Scan for the cell matching the given text and deliver its [X, Y] coordinate at center. 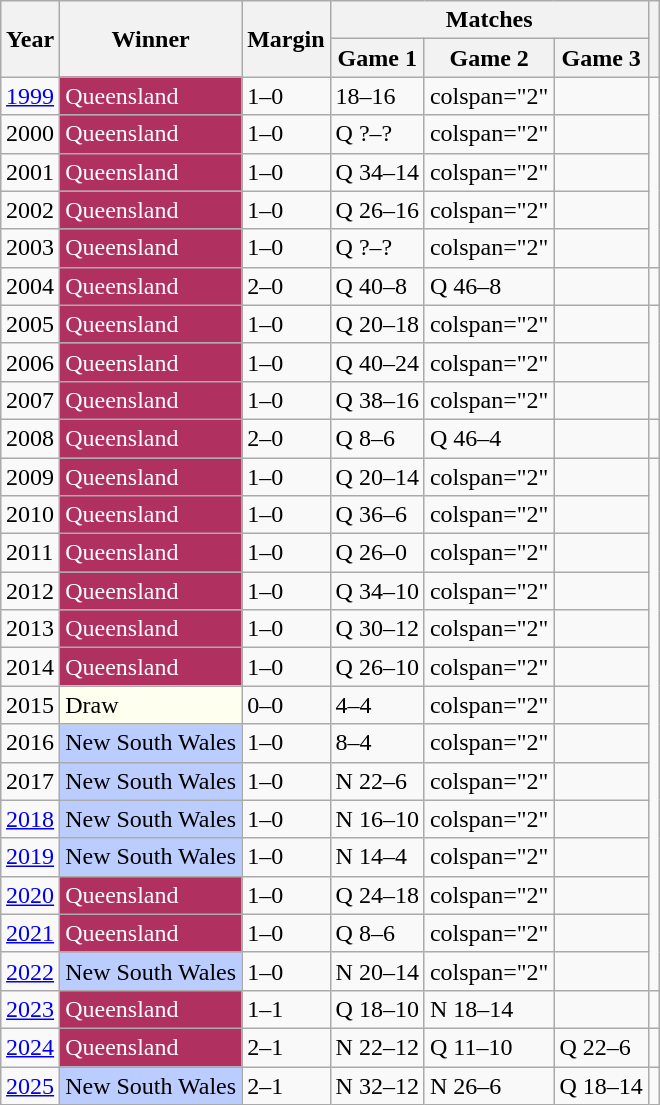
2008 [30, 438]
N 14–4 [377, 857]
Matches [489, 20]
N 22–6 [377, 781]
2006 [30, 362]
2019 [30, 857]
Q 40–24 [377, 362]
2004 [30, 286]
2023 [30, 1009]
Q 34–10 [377, 591]
Q 18–14 [601, 1085]
2014 [30, 667]
2010 [30, 515]
Game 3 [601, 58]
2022 [30, 971]
Margin [286, 39]
2007 [30, 400]
2012 [30, 591]
2003 [30, 248]
2025 [30, 1085]
Game 2 [489, 58]
2002 [30, 210]
2011 [30, 553]
Q 20–18 [377, 324]
Q 22–6 [601, 1047]
2016 [30, 743]
Winner [151, 39]
Q 26–0 [377, 553]
1999 [30, 96]
Game 1 [377, 58]
Q 20–14 [377, 477]
2017 [30, 781]
Q 30–12 [377, 629]
4–4 [377, 705]
Q 26–10 [377, 667]
N 32–12 [377, 1085]
8–4 [377, 743]
18–16 [377, 96]
Q 11–10 [489, 1047]
2021 [30, 933]
N 20–14 [377, 971]
N 16–10 [377, 819]
2009 [30, 477]
Q 18–10 [377, 1009]
1–1 [286, 1009]
2018 [30, 819]
Q 46–4 [489, 438]
Q 36–6 [377, 515]
0–0 [286, 705]
N 26–6 [489, 1085]
2000 [30, 134]
2024 [30, 1047]
2005 [30, 324]
Q 40–8 [377, 286]
Q 34–14 [377, 172]
2015 [30, 705]
2020 [30, 895]
Q 46–8 [489, 286]
Q 26–16 [377, 210]
Draw [151, 705]
N 22–12 [377, 1047]
Q 24–18 [377, 895]
2001 [30, 172]
Year [30, 39]
N 18–14 [489, 1009]
2013 [30, 629]
Q 38–16 [377, 400]
